Extract the (X, Y) coordinate from the center of the cell holding the provided text.  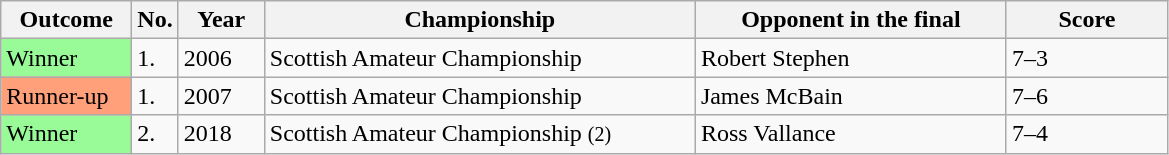
Ross Vallance (850, 134)
Outcome (66, 20)
7–6 (1086, 96)
2. (155, 134)
Year (221, 20)
2007 (221, 96)
2006 (221, 58)
No. (155, 20)
James McBain (850, 96)
Scottish Amateur Championship (2) (480, 134)
7–4 (1086, 134)
Robert Stephen (850, 58)
7–3 (1086, 58)
2018 (221, 134)
Opponent in the final (850, 20)
Runner-up (66, 96)
Championship (480, 20)
Score (1086, 20)
